Return [X, Y] of the center of cell containing provided text 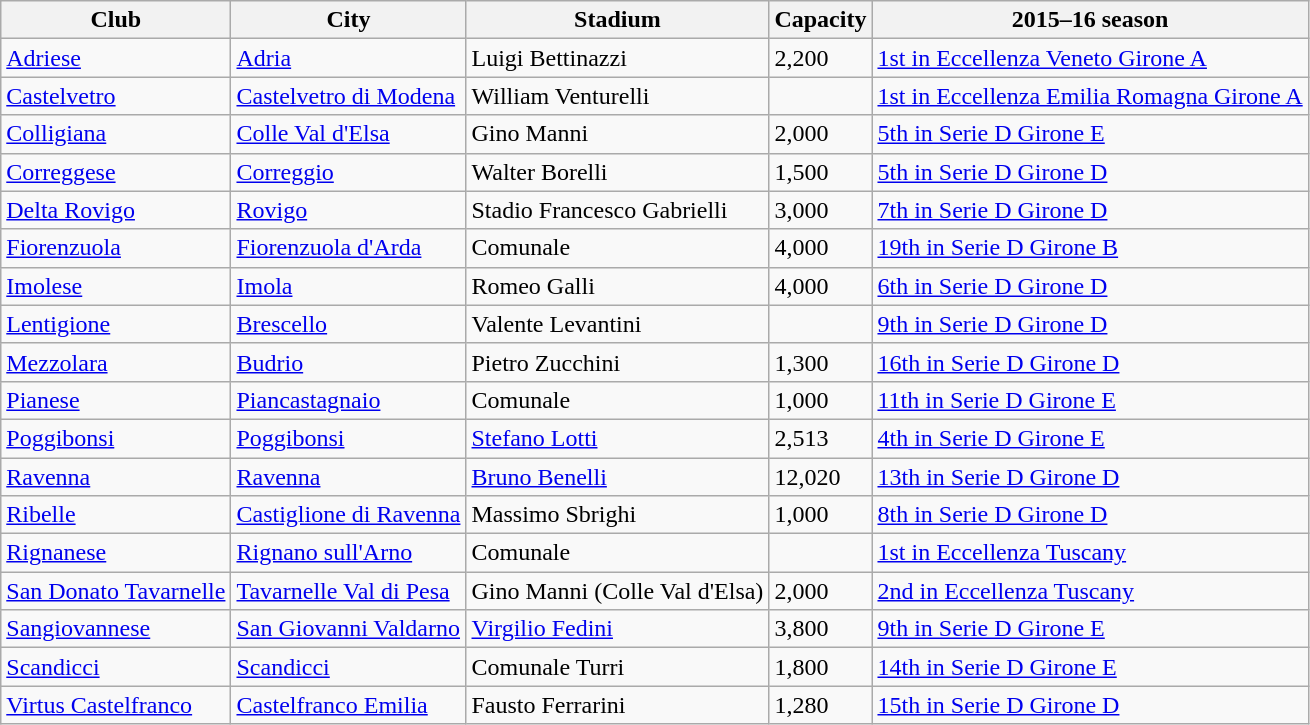
9th in Serie D Girone D [1090, 324]
Adriese [116, 58]
Club [116, 20]
San Giovanni Valdarno [348, 629]
7th in Serie D Girone D [1090, 210]
14th in Serie D Girone E [1090, 667]
1st in Eccellenza Veneto Girone A [1090, 58]
12,020 [820, 477]
Romeo Galli [618, 286]
5th in Serie D Girone E [1090, 134]
Ribelle [116, 515]
Gino Manni (Colle Val d'Elsa) [618, 591]
Stadio Francesco Gabrielli [618, 210]
Correggio [348, 172]
Imolese [116, 286]
Capacity [820, 20]
Valente Levantini [618, 324]
William Venturelli [618, 96]
Virgilio Fedini [618, 629]
Pianese [116, 400]
Fausto Ferrarini [618, 705]
Fiorenzuola [116, 248]
Castelvetro [116, 96]
San Donato Tavarnelle [116, 591]
1,800 [820, 667]
Rignano sull'Arno [348, 553]
Fiorenzuola d'Arda [348, 248]
Stefano Lotti [618, 438]
1st in Eccellenza Tuscany [1090, 553]
4th in Serie D Girone E [1090, 438]
11th in Serie D Girone E [1090, 400]
Delta Rovigo [116, 210]
City [348, 20]
Imola [348, 286]
Tavarnelle Val di Pesa [348, 591]
2015–16 season [1090, 20]
Brescello [348, 324]
Massimo Sbrighi [618, 515]
Rignanese [116, 553]
Colle Val d'Elsa [348, 134]
Colligiana [116, 134]
13th in Serie D Girone D [1090, 477]
Adria [348, 58]
Stadium [618, 20]
1,280 [820, 705]
2,200 [820, 58]
1,300 [820, 362]
Castiglione di Ravenna [348, 515]
19th in Serie D Girone B [1090, 248]
16th in Serie D Girone D [1090, 362]
Bruno Benelli [618, 477]
Walter Borelli [618, 172]
2nd in Eccellenza Tuscany [1090, 591]
3,000 [820, 210]
9th in Serie D Girone E [1090, 629]
1,500 [820, 172]
6th in Serie D Girone D [1090, 286]
Correggese [116, 172]
Sangiovannese [116, 629]
15th in Serie D Girone D [1090, 705]
Lentigione [116, 324]
Comunale Turri [618, 667]
Budrio [348, 362]
Castelfranco Emilia [348, 705]
Piancastagnaio [348, 400]
Rovigo [348, 210]
Gino Manni [618, 134]
Virtus Castelfranco [116, 705]
Luigi Bettinazzi [618, 58]
2,513 [820, 438]
3,800 [820, 629]
1st in Eccellenza Emilia Romagna Girone A [1090, 96]
Castelvetro di Modena [348, 96]
Pietro Zucchini [618, 362]
5th in Serie D Girone D [1090, 172]
8th in Serie D Girone D [1090, 515]
Mezzolara [116, 362]
